Extract the (X, Y) coordinate from the center of the cell holding the provided text.  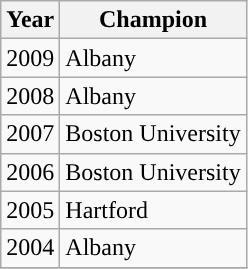
Year (30, 20)
2007 (30, 134)
Hartford (153, 210)
Champion (153, 20)
2006 (30, 172)
2008 (30, 96)
2005 (30, 210)
2004 (30, 248)
2009 (30, 58)
